Provide the (X, Y) coordinate of the cell's center where the given text is located.  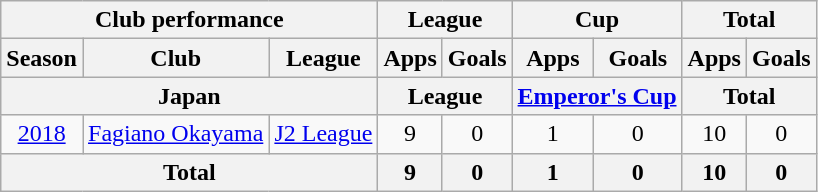
Emperor's Cup (597, 96)
Club (175, 58)
Japan (190, 96)
Club performance (190, 20)
2018 (42, 134)
Season (42, 58)
J2 League (324, 134)
Fagiano Okayama (175, 134)
Cup (597, 20)
